Capture the cell that displays the provided text and extract its (x, y) central coordinate. 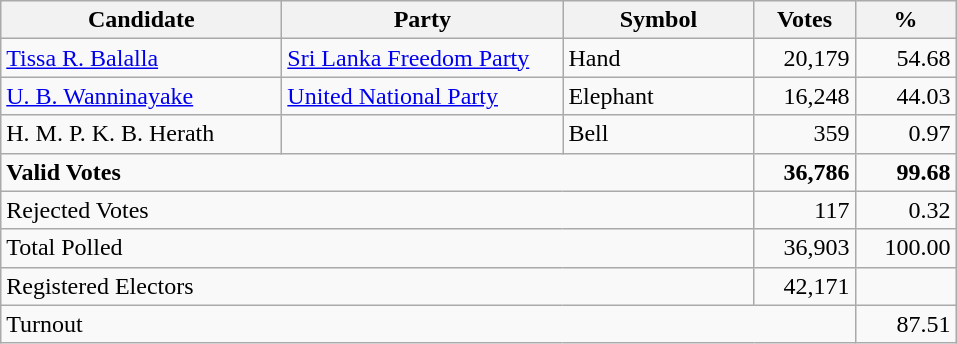
Party (422, 20)
Sri Lanka Freedom Party (422, 58)
42,171 (804, 286)
Total Polled (378, 248)
Symbol (658, 20)
44.03 (906, 96)
36,903 (804, 248)
0.32 (906, 210)
54.68 (906, 58)
20,179 (804, 58)
H. M. P. K. B. Herath (142, 134)
Candidate (142, 20)
100.00 (906, 248)
Bell (658, 134)
Rejected Votes (378, 210)
359 (804, 134)
Tissa R. Balalla (142, 58)
U. B. Wanninayake (142, 96)
36,786 (804, 172)
87.51 (906, 324)
Hand (658, 58)
United National Party (422, 96)
% (906, 20)
Valid Votes (378, 172)
16,248 (804, 96)
Registered Electors (378, 286)
Elephant (658, 96)
Votes (804, 20)
99.68 (906, 172)
0.97 (906, 134)
Turnout (428, 324)
117 (804, 210)
